Return the (X, Y) coordinate for the center point of the cell that contains the specified text.  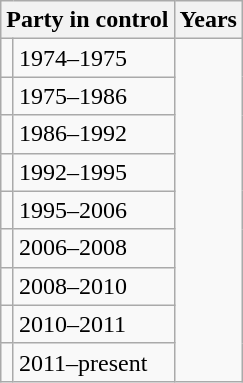
2008–2010 (94, 286)
2010–2011 (94, 324)
1986–1992 (94, 134)
1995–2006 (94, 210)
1974–1975 (94, 58)
Years (208, 20)
1992–1995 (94, 172)
1975–1986 (94, 96)
2006–2008 (94, 248)
Party in control (88, 20)
2011–present (94, 362)
